Return [x, y] of the center of cell containing provided text 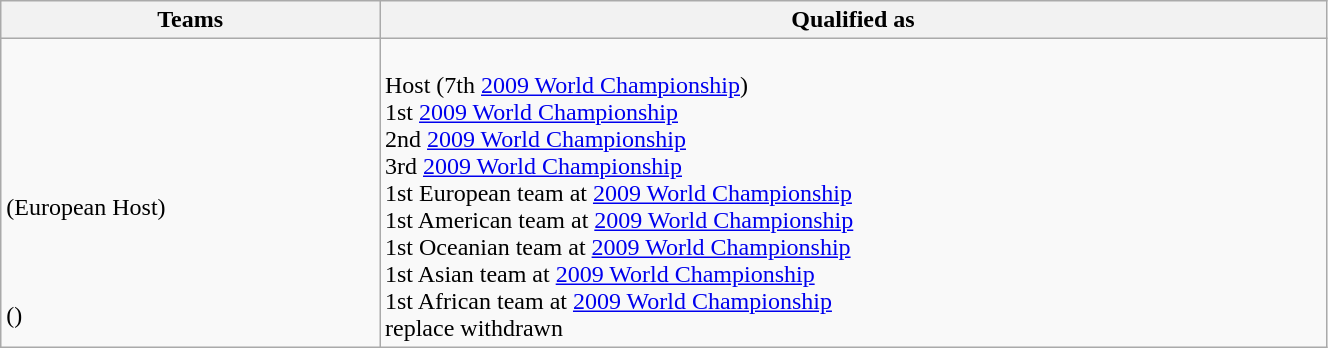
Qualified as [854, 20]
(European Host)() [190, 193]
Teams [190, 20]
